Extract the [x, y] coordinate from the center of the cell holding the provided text.  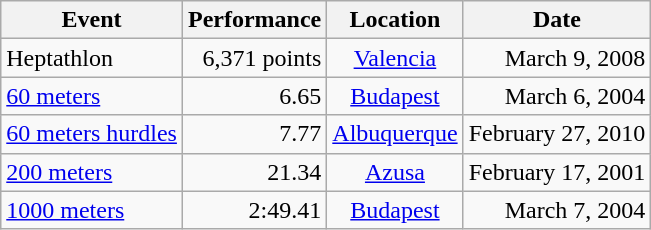
Heptathlon [92, 58]
February 17, 2001 [557, 172]
21.34 [254, 172]
March 7, 2004 [557, 210]
60 meters hurdles [92, 134]
Event [92, 20]
Valencia [395, 58]
March 9, 2008 [557, 58]
200 meters [92, 172]
7.77 [254, 134]
Date [557, 20]
2:49.41 [254, 210]
March 6, 2004 [557, 96]
6,371 points [254, 58]
Performance [254, 20]
February 27, 2010 [557, 134]
6.65 [254, 96]
Albuquerque [395, 134]
60 meters [92, 96]
Location [395, 20]
Azusa [395, 172]
1000 meters [92, 210]
